Detect which cell encompasses the target text, then output its [x, y] center coordinate. 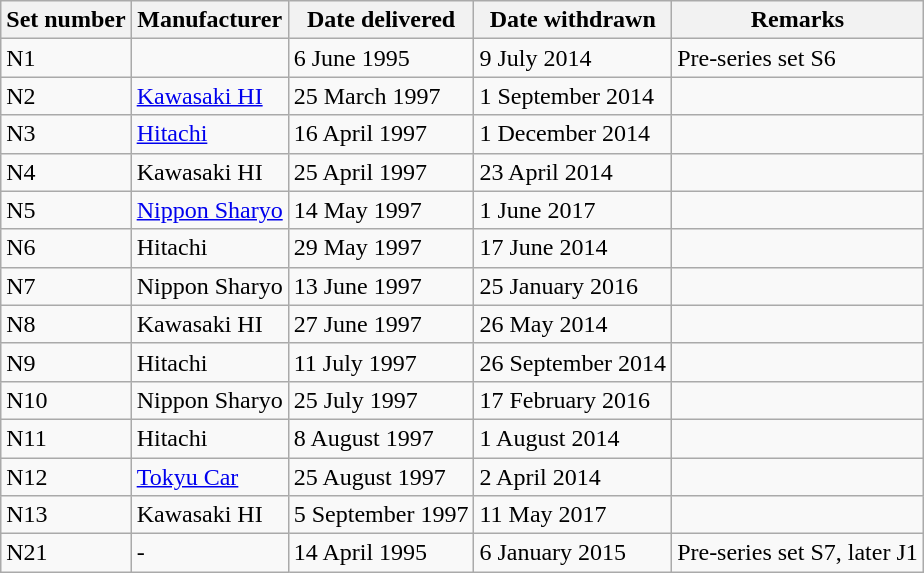
Date withdrawn [573, 20]
14 May 1997 [381, 210]
23 April 2014 [573, 172]
27 June 1997 [381, 324]
N7 [66, 286]
N1 [66, 58]
N9 [66, 362]
N4 [66, 172]
17 June 2014 [573, 248]
N3 [66, 134]
N13 [66, 515]
N8 [66, 324]
25 March 1997 [381, 96]
N21 [66, 553]
1 September 2014 [573, 96]
1 June 2017 [573, 210]
Date delivered [381, 20]
9 July 2014 [573, 58]
N10 [66, 400]
Pre-series set S7, later J1 [798, 553]
11 May 2017 [573, 515]
8 August 1997 [381, 438]
N5 [66, 210]
N12 [66, 477]
11 July 1997 [381, 362]
29 May 1997 [381, 248]
6 June 1995 [381, 58]
25 July 1997 [381, 400]
Set number [66, 20]
14 April 1995 [381, 553]
- [210, 553]
5 September 1997 [381, 515]
1 August 2014 [573, 438]
Tokyu Car [210, 477]
26 September 2014 [573, 362]
16 April 1997 [381, 134]
17 February 2016 [573, 400]
Pre-series set S6 [798, 58]
26 May 2014 [573, 324]
13 June 1997 [381, 286]
N6 [66, 248]
N11 [66, 438]
2 April 2014 [573, 477]
1 December 2014 [573, 134]
Manufacturer [210, 20]
6 January 2015 [573, 553]
Remarks [798, 20]
25 January 2016 [573, 286]
25 August 1997 [381, 477]
25 April 1997 [381, 172]
N2 [66, 96]
